Find where the given text appears and provide that cell's center as [X, Y] coordinate. 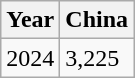
2024 [30, 58]
Year [30, 20]
China [97, 20]
3,225 [97, 58]
